Return the [x, y] coordinate for the center point of the cell that contains the specified text.  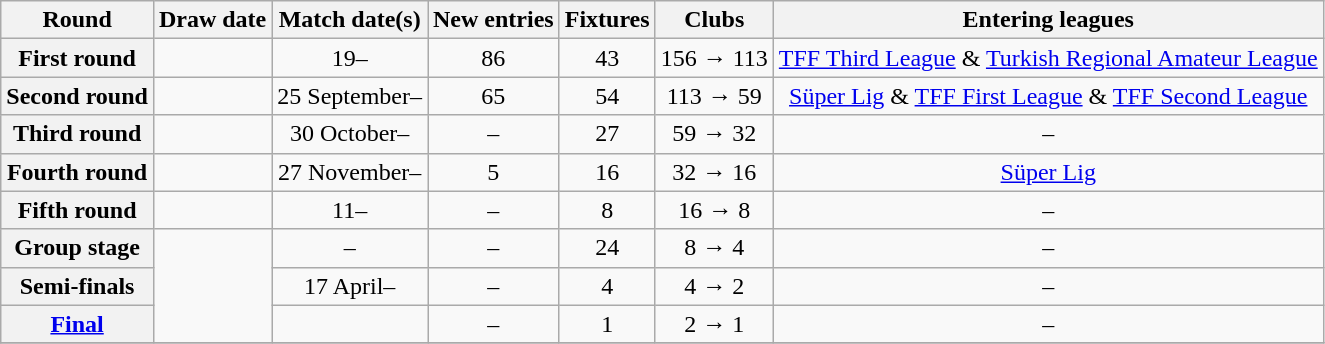
32 → 16 [714, 172]
Final [78, 324]
Fixtures [607, 20]
1 [607, 324]
8 → 4 [714, 248]
Fourth round [78, 172]
Entering leagues [1048, 20]
86 [494, 58]
5 [494, 172]
New entries [494, 20]
65 [494, 96]
Draw date [212, 20]
17 April– [350, 286]
27 [607, 134]
19– [350, 58]
Match date(s) [350, 20]
16 [607, 172]
16 → 8 [714, 210]
113 → 59 [714, 96]
Süper Lig & TFF First League & TFF Second League [1048, 96]
54 [607, 96]
Third round [78, 134]
43 [607, 58]
25 September– [350, 96]
8 [607, 210]
27 November– [350, 172]
Fifth round [78, 210]
TFF Third League & Turkish Regional Amateur League [1048, 58]
11– [350, 210]
Süper Lig [1048, 172]
4 → 2 [714, 286]
Second round [78, 96]
First round [78, 58]
Round [78, 20]
Group stage [78, 248]
4 [607, 286]
Clubs [714, 20]
59 → 32 [714, 134]
24 [607, 248]
Semi-finals [78, 286]
30 October– [350, 134]
156 → 113 [714, 58]
2 → 1 [714, 324]
